Determine the [X, Y] coordinate at the center of the cell enclosing the given text.  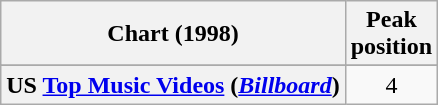
Peakposition [391, 34]
4 [391, 85]
Chart (1998) [173, 34]
US Top Music Videos (Billboard) [173, 85]
